Detect which cell encompasses the target text, then output its [X, Y] center coordinate. 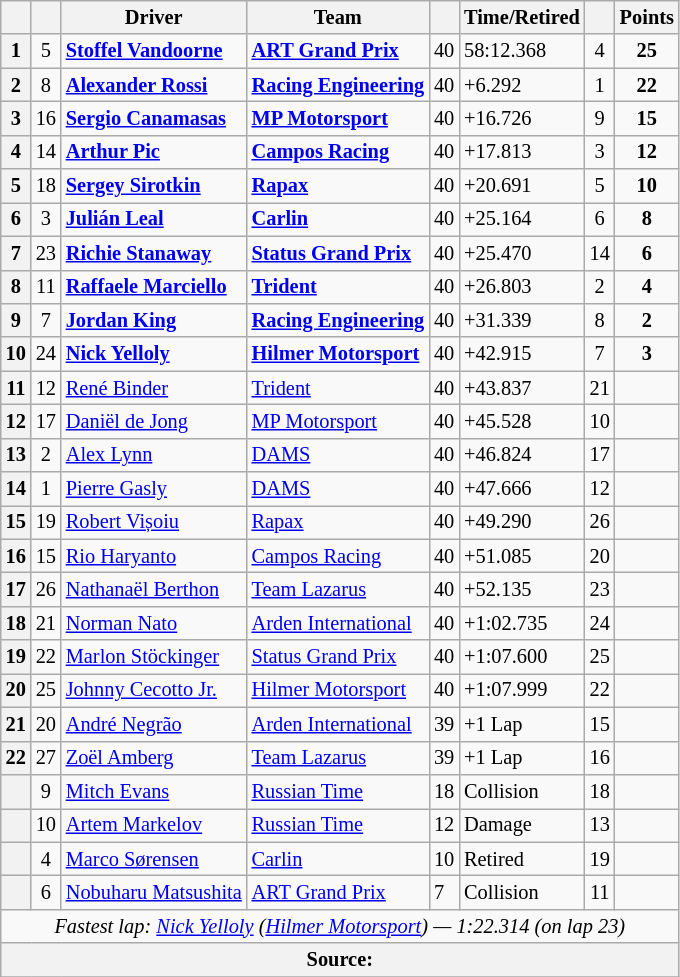
58:12.368 [522, 51]
René Binder [154, 388]
Damage [522, 825]
Nobuharu Matsushita [154, 892]
+16.726 [522, 118]
Sergio Canamasas [154, 118]
Time/Retired [522, 17]
+49.290 [522, 522]
+47.666 [522, 489]
Points [647, 17]
+1:07.600 [522, 657]
+20.691 [522, 186]
Artem Markelov [154, 825]
27 [46, 758]
Stoffel Vandoorne [154, 51]
+26.803 [522, 287]
Richie Stanaway [154, 253]
Source: [340, 960]
Fastest lap: Nick Yelloly (Hilmer Motorsport) — 1:22.314 (on lap 23) [340, 926]
+42.915 [522, 354]
Arthur Pic [154, 152]
+45.528 [522, 421]
Jordan King [154, 320]
André Negrão [154, 724]
Alexander Rossi [154, 85]
Julián Leal [154, 219]
+51.085 [522, 556]
Zoël Amberg [154, 758]
Retired [522, 859]
Pierre Gasly [154, 489]
+1:02.735 [522, 623]
Johnny Cecotto Jr. [154, 690]
Mitch Evans [154, 791]
+25.164 [522, 219]
+52.135 [522, 589]
+43.837 [522, 388]
Team [338, 17]
Norman Nato [154, 623]
+31.339 [522, 320]
+17.813 [522, 152]
Nick Yelloly [154, 354]
+1:07.999 [522, 690]
+6.292 [522, 85]
Alex Lynn [154, 455]
Driver [154, 17]
Nathanaël Berthon [154, 589]
+25.470 [522, 253]
Sergey Sirotkin [154, 186]
Marco Sørensen [154, 859]
Marlon Stöckinger [154, 657]
Robert Vișoiu [154, 522]
+46.824 [522, 455]
Daniël de Jong [154, 421]
Rio Haryanto [154, 556]
Raffaele Marciello [154, 287]
